Capture the cell that displays the provided text and extract its [x, y] central coordinate. 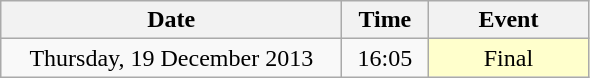
Time [385, 20]
16:05 [385, 58]
Thursday, 19 December 2013 [172, 58]
Final [508, 58]
Event [508, 20]
Date [172, 20]
